Find where the given text appears and provide that cell's center as (x, y) coordinate. 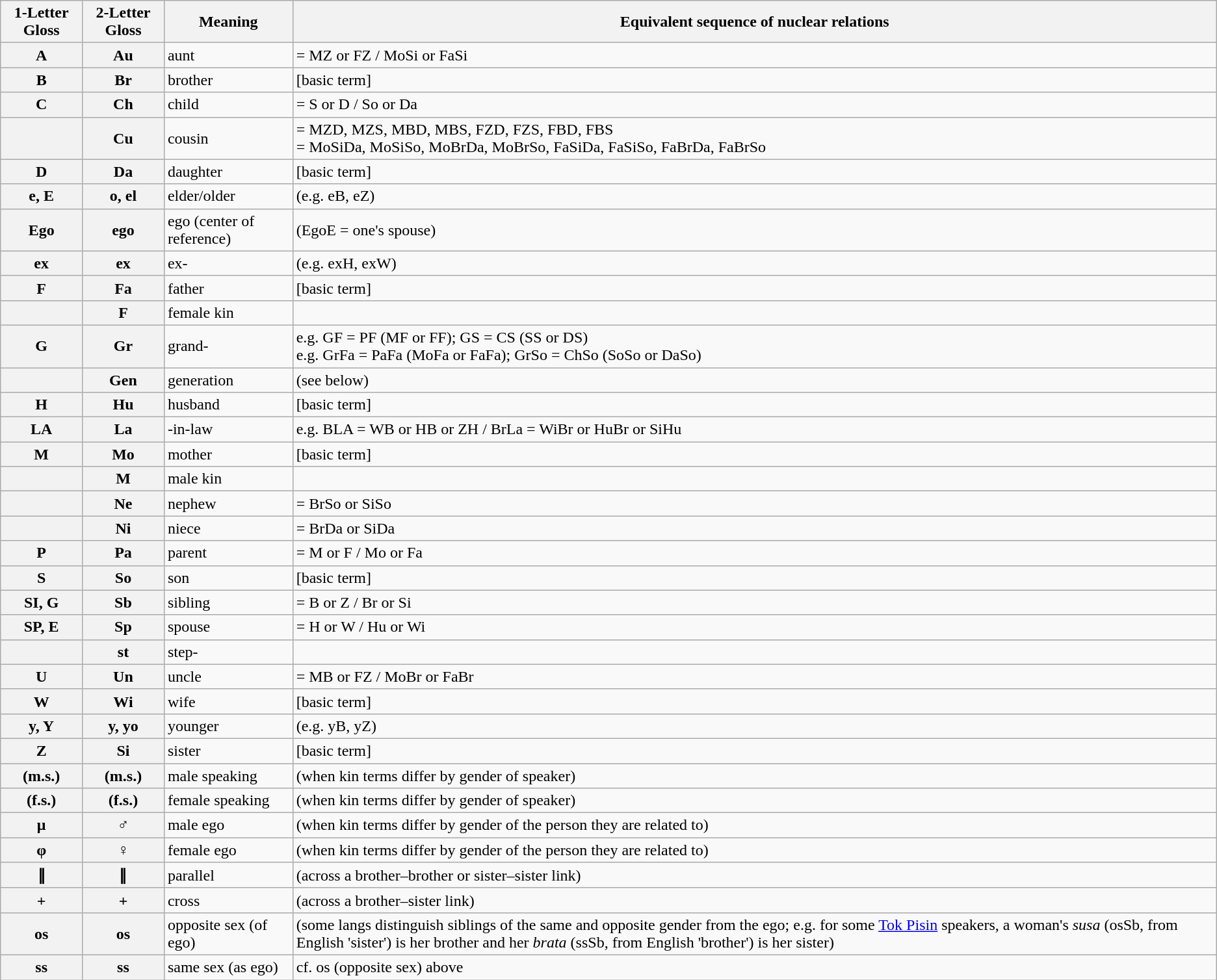
parent (228, 553)
Ni (124, 528)
SP, E (42, 627)
y, yo (124, 726)
♂ (124, 825)
sister (228, 751)
female speaking (228, 801)
♀ (124, 850)
LA (42, 430)
uncle (228, 677)
(e.g. yB, yZ) (754, 726)
Ne (124, 504)
husband (228, 405)
male kin (228, 479)
Un (124, 677)
= S or D / So or Da (754, 105)
Equivalent sequence of nuclear relations (754, 22)
elder/older (228, 196)
Mo (124, 454)
(e.g. exH, exW) (754, 263)
spouse (228, 627)
μ (42, 825)
(EgoE = one's spouse) (754, 230)
e.g. GF = PF (MF or FF); GS = CS (SS or DS) e.g. GrFa = PaFa (MoFa or FaFa); GrSo = ChSo (SoSo or DaSo) (754, 346)
parallel (228, 875)
W (42, 701)
Gen (124, 380)
male ego (228, 825)
La (124, 430)
S (42, 578)
Fa (124, 288)
SI, G (42, 602)
male speaking (228, 775)
sibling (228, 602)
generation (228, 380)
(across a brother–sister link) (754, 900)
= M or F / Mo or Fa (754, 553)
Cu (124, 138)
ex- (228, 263)
cross (228, 900)
step- (228, 652)
opposite sex (of ego) (228, 933)
daughter (228, 172)
= BrDa or SiDa (754, 528)
nephew (228, 504)
Hu (124, 405)
child (228, 105)
st (124, 652)
= MZ or FZ / MoSi or FaSi (754, 55)
same sex (as ego) (228, 967)
A (42, 55)
Ch (124, 105)
aunt (228, 55)
e, E (42, 196)
P (42, 553)
niece (228, 528)
Br (124, 80)
1-Letter Gloss (42, 22)
e.g. BLA = WB or HB or ZH / BrLa = WiBr or HuBr or SiHu (754, 430)
brother (228, 80)
U (42, 677)
= MZD, MZS, MBD, MBS, FZD, FZS, FBD, FBS = MoSiDa, MoSiSo, MoBrDa, MoBrSo, FaSiDa, FaSiSo, FaBrDa, FaBrSo (754, 138)
female kin (228, 313)
female ego (228, 850)
ego (124, 230)
father (228, 288)
B (42, 80)
Wi (124, 701)
(across a brother–brother or sister–sister link) (754, 875)
cf. os (opposite sex) above (754, 967)
cousin (228, 138)
Au (124, 55)
wife (228, 701)
ego (center of reference) (228, 230)
G (42, 346)
son (228, 578)
mother (228, 454)
D (42, 172)
C (42, 105)
So (124, 578)
= MB or FZ / MoBr or FaBr (754, 677)
o, el (124, 196)
Z (42, 751)
-in-law (228, 430)
Meaning (228, 22)
= BrSo or SiSo (754, 504)
= B or Z / Br or Si (754, 602)
= H or W / Hu or Wi (754, 627)
2-Letter Gloss (124, 22)
(e.g. eB, eZ) (754, 196)
Gr (124, 346)
(see below) (754, 380)
Si (124, 751)
younger (228, 726)
Ego (42, 230)
φ (42, 850)
Sb (124, 602)
Pa (124, 553)
y, Y (42, 726)
H (42, 405)
grand- (228, 346)
Sp (124, 627)
Da (124, 172)
